Capture the cell that displays the provided text and extract its (x, y) central coordinate. 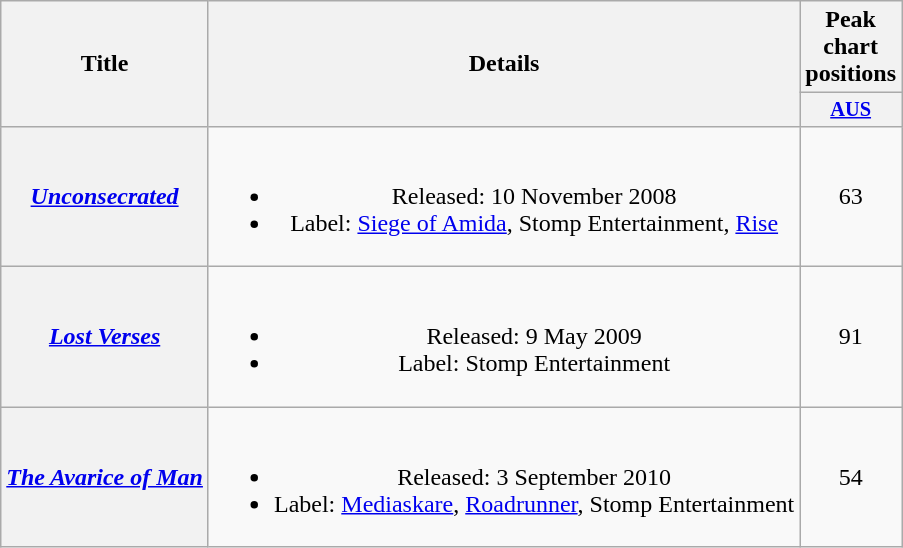
Peak chart positions (851, 47)
Details (504, 64)
Released: 10 November 2008Label: Siege of Amida, Stomp Entertainment, Rise (504, 196)
Lost Verses (105, 337)
63 (851, 196)
AUS (851, 110)
Title (105, 64)
Released: 9 May 2009Label: Stomp Entertainment (504, 337)
54 (851, 477)
Unconsecrated (105, 196)
91 (851, 337)
Released: 3 September 2010Label: Mediaskare, Roadrunner, Stomp Entertainment (504, 477)
The Avarice of Man (105, 477)
